Capture the cell that displays the provided text and extract its (X, Y) central coordinate. 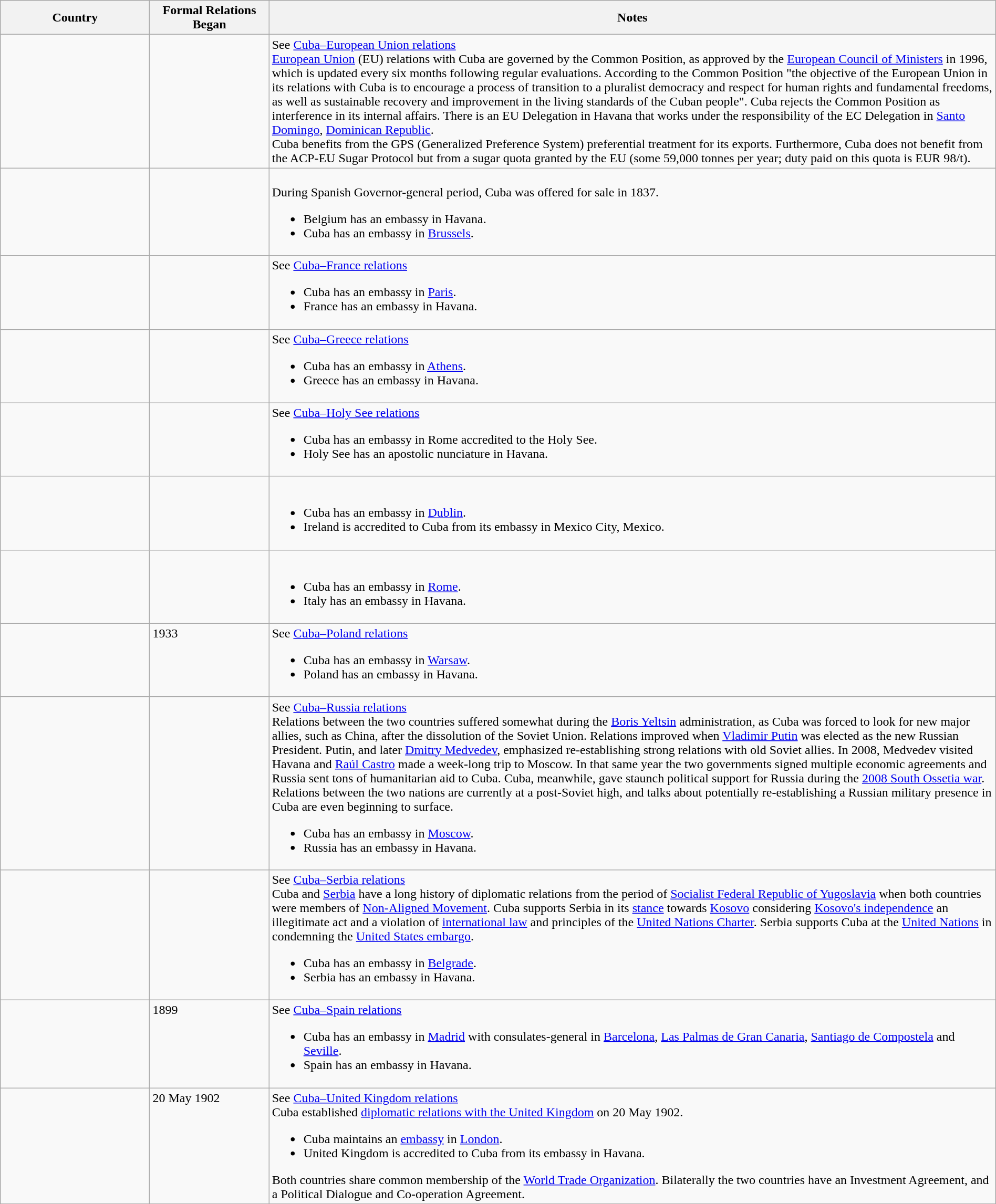
Notes (632, 18)
Cuba has an embassy in Dublin.Ireland is accredited to Cuba from its embassy in Mexico City, Mexico. (632, 513)
See Cuba–Poland relationsCuba has an embassy in Warsaw.Poland has an embassy in Havana. (632, 660)
Cuba has an embassy in Rome.Italy has an embassy in Havana. (632, 587)
See Cuba–France relationsCuba has an embassy in Paris.France has an embassy in Havana. (632, 292)
1933 (209, 660)
See Cuba–Holy See relationsCuba has an embassy in Rome accredited to the Holy See.Holy See has an apostolic nunciature in Havana. (632, 439)
See Cuba–Greece relationsCuba has an embassy in Athens.Greece has an embassy in Havana. (632, 366)
1899 (209, 1044)
Country (75, 18)
Formal Relations Began (209, 18)
20 May 1902 (209, 1146)
During Spanish Governor-general period, Cuba was offered for sale in 1837.Belgium has an embassy in Havana.Cuba has an embassy in Brussels. (632, 212)
